Provide the [x, y] coordinate of the cell's center where the given text is located.  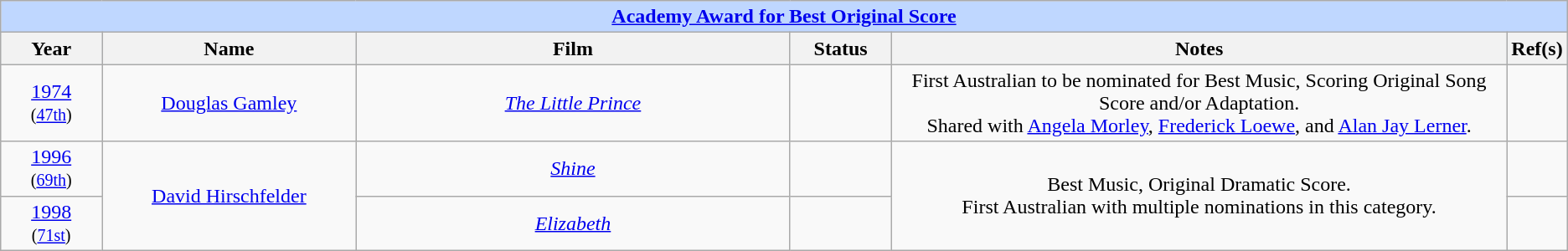
Notes [1199, 49]
Best Music, Original Dramatic Score.First Australian with multiple nominations in this category. [1199, 196]
Elizabeth [573, 223]
Shine [573, 169]
Ref(s) [1537, 49]
David Hirschfelder [230, 196]
Status [841, 49]
The Little Prince [573, 103]
Year [52, 49]
1974(47th) [52, 103]
Film [573, 49]
Name [230, 49]
1998(71st) [52, 223]
Academy Award for Best Original Score [784, 17]
Douglas Gamley [230, 103]
1996(69th) [52, 169]
